Determine the [x, y] coordinate at the center of the cell enclosing the given text.  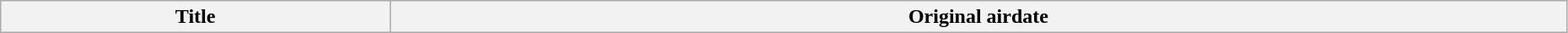
Original airdate [978, 17]
Title [196, 17]
